Scan for the cell matching the given text and deliver its (x, y) coordinate at center. 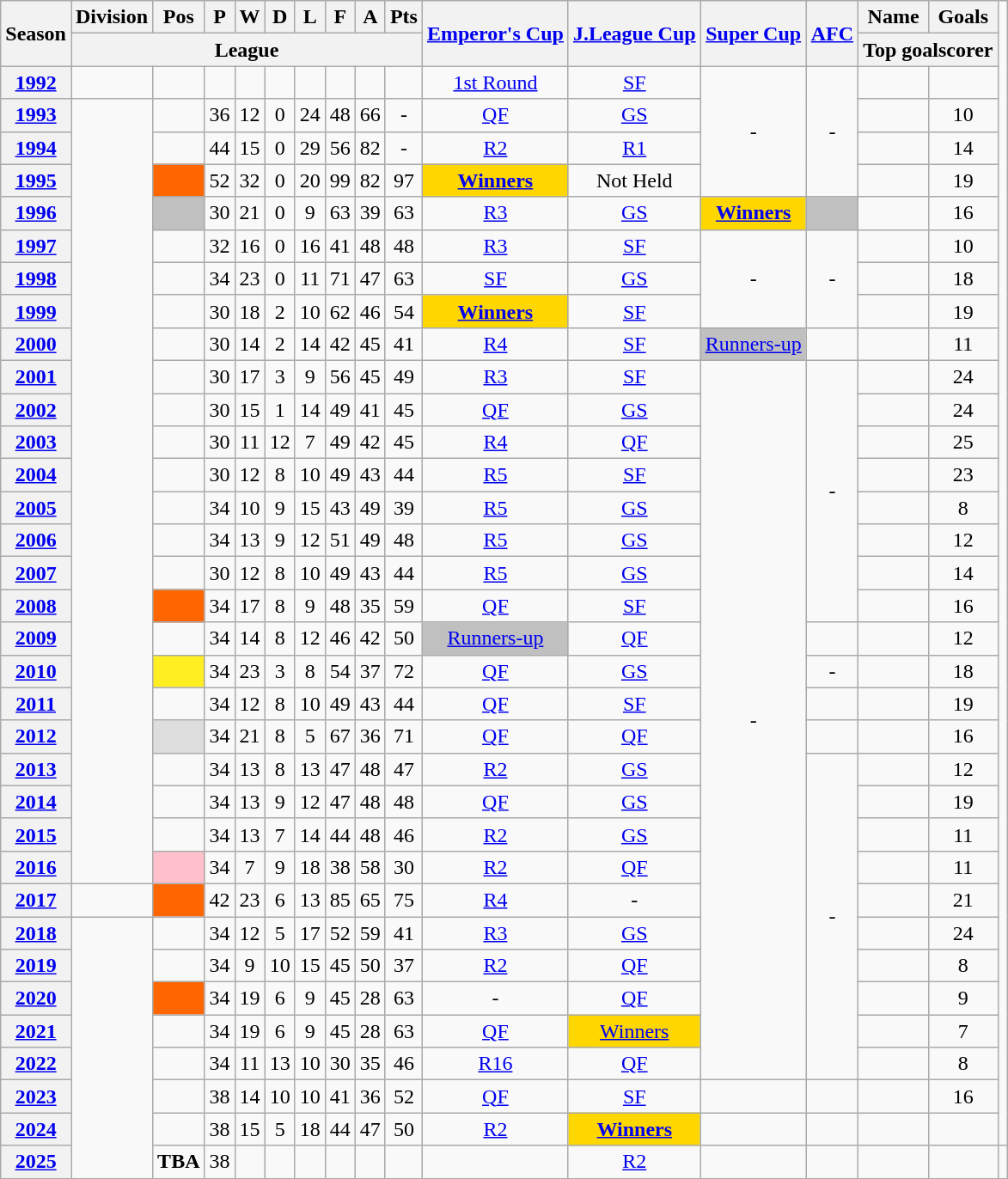
2018 (36, 932)
W (249, 17)
1994 (36, 148)
Season (36, 34)
A (370, 17)
D (280, 17)
2015 (36, 834)
65 (370, 900)
2007 (36, 573)
P (220, 17)
75 (404, 900)
67 (340, 736)
62 (340, 311)
TBA (179, 1162)
2011 (36, 704)
1995 (36, 180)
AFC (832, 34)
2020 (36, 999)
1996 (36, 213)
1999 (36, 311)
Top goalscorer (928, 50)
Not Held (634, 180)
Super Cup (753, 34)
2004 (36, 475)
2010 (36, 671)
2024 (36, 1129)
2017 (36, 900)
J.League Cup (634, 34)
Pts (404, 17)
58 (370, 867)
2006 (36, 541)
20 (309, 180)
Emperor's Cup (495, 34)
2001 (36, 376)
97 (404, 180)
2008 (36, 606)
Name (894, 17)
League (246, 50)
2002 (36, 410)
2019 (36, 966)
2013 (36, 769)
85 (340, 900)
2016 (36, 867)
2009 (36, 638)
Division (112, 17)
R1 (634, 148)
2012 (36, 736)
L (309, 17)
25 (963, 443)
1 (280, 410)
2014 (36, 802)
2003 (36, 443)
2021 (36, 1031)
1993 (36, 115)
29 (309, 148)
1998 (36, 278)
1997 (36, 246)
2025 (36, 1162)
51 (340, 541)
72 (404, 671)
Goals (963, 17)
Pos (179, 17)
F (340, 17)
66 (370, 115)
2022 (36, 1064)
1992 (36, 82)
2000 (36, 344)
R16 (495, 1064)
1st Round (495, 82)
2023 (36, 1097)
99 (340, 180)
2005 (36, 508)
